Determine the [x, y] coordinate at the center of the cell enclosing the given text.  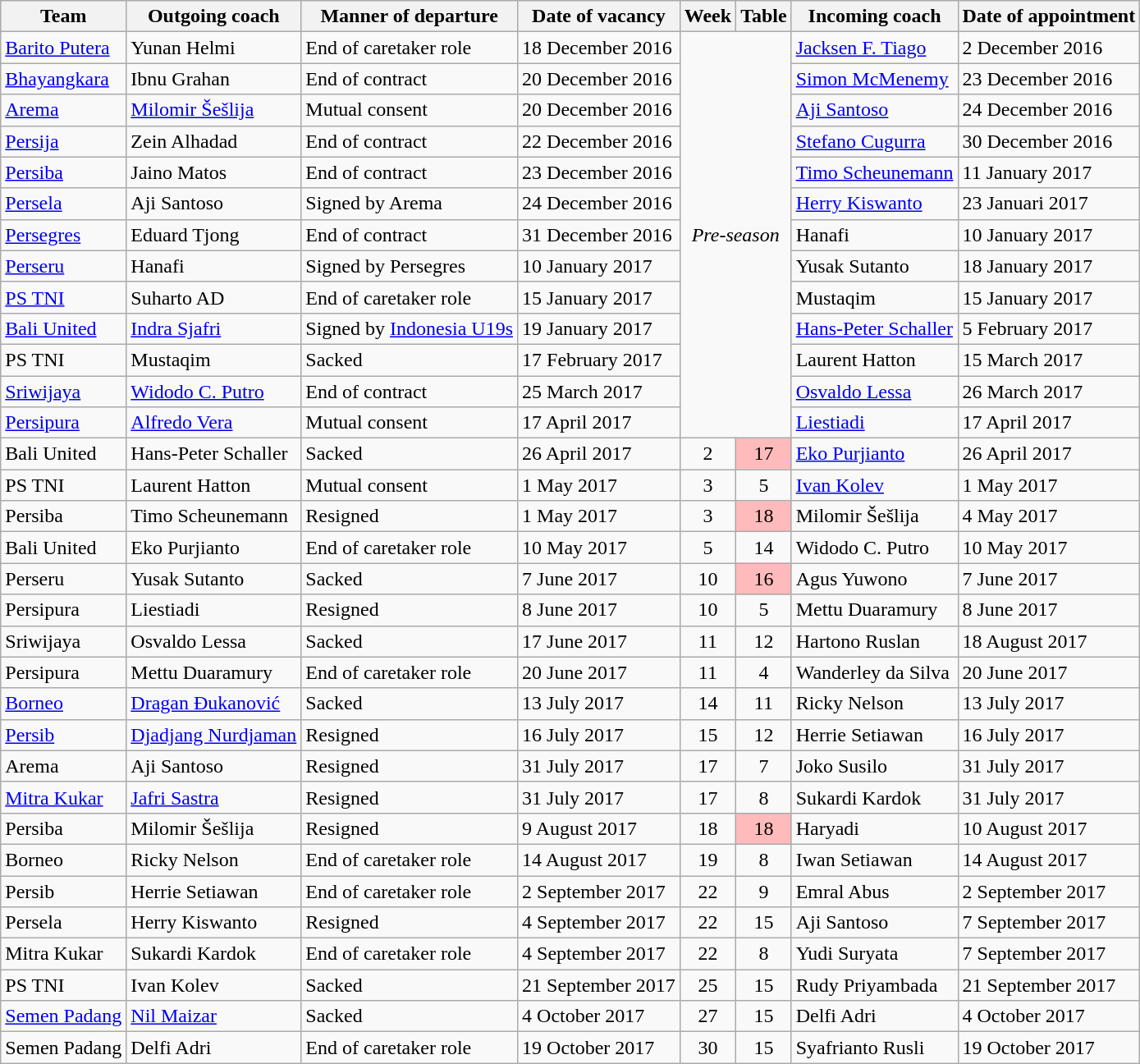
30 December 2016 [1049, 141]
Suharto AD [213, 297]
Date of vacancy [599, 16]
Manner of departure [410, 16]
Incoming coach [875, 16]
2 December 2016 [1049, 48]
23 Januari 2017 [1049, 204]
Djadjang Nurdjaman [213, 735]
Rudy Priyambada [875, 985]
Barito Putera [64, 48]
Jaino Matos [213, 172]
Agus Yuwono [875, 579]
10 August 2017 [1049, 828]
Persija [64, 141]
Team [64, 16]
Simon McMenemy [875, 79]
Persegres [64, 235]
4 [764, 672]
Haryadi [875, 828]
Emral Abus [875, 891]
Joko Susilo [875, 766]
Dragan Đukanović [213, 704]
Jacksen F. Tiago [875, 48]
26 March 2017 [1049, 392]
Stefano Cugurra [875, 141]
Alfredo Vera [213, 423]
Ibnu Grahan [213, 79]
Pre-season [735, 235]
Hartono Ruslan [875, 641]
Bhayangkara [64, 79]
31 December 2016 [599, 235]
5 February 2017 [1049, 328]
Week [707, 16]
19 [707, 860]
Jafri Sastra [213, 797]
25 [707, 985]
Syafrianto Rusli [875, 1048]
17 June 2017 [599, 641]
2 [707, 454]
25 March 2017 [599, 392]
Yudi Suryata [875, 954]
Iwan Setiawan [875, 860]
Eduard Tjong [213, 235]
Outgoing coach [213, 16]
11 January 2017 [1049, 172]
7 [764, 766]
22 December 2016 [599, 141]
Signed by Persegres [410, 266]
15 March 2017 [1049, 360]
27 [707, 1016]
4 May 2017 [1049, 516]
18 August 2017 [1049, 641]
16 [764, 579]
30 [707, 1048]
9 August 2017 [599, 828]
9 [764, 891]
Yunan Helmi [213, 48]
Date of appointment [1049, 16]
Indra Sjafri [213, 328]
19 January 2017 [599, 328]
Nil Maizar [213, 1016]
Signed by Arema [410, 204]
18 December 2016 [599, 48]
Table [764, 16]
Zein Alhadad [213, 141]
17 February 2017 [599, 360]
Wanderley da Silva [875, 672]
Signed by Indonesia U19s [410, 328]
18 January 2017 [1049, 266]
